Capture the cell that displays the provided text and extract its [X, Y] central coordinate. 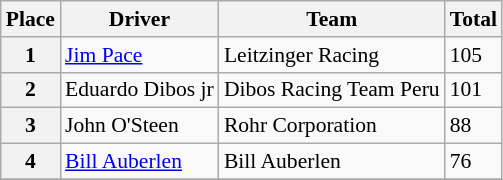
3 [30, 126]
105 [474, 55]
Total [474, 19]
Team [332, 19]
88 [474, 126]
Dibos Racing Team Peru [332, 90]
Eduardo Dibos jr [140, 90]
Place [30, 19]
Rohr Corporation [332, 126]
Jim Pace [140, 55]
Leitzinger Racing [332, 55]
1 [30, 55]
2 [30, 90]
76 [474, 162]
101 [474, 90]
4 [30, 162]
John O'Steen [140, 126]
Driver [140, 19]
